Capture the cell that displays the provided text and extract its (x, y) central coordinate. 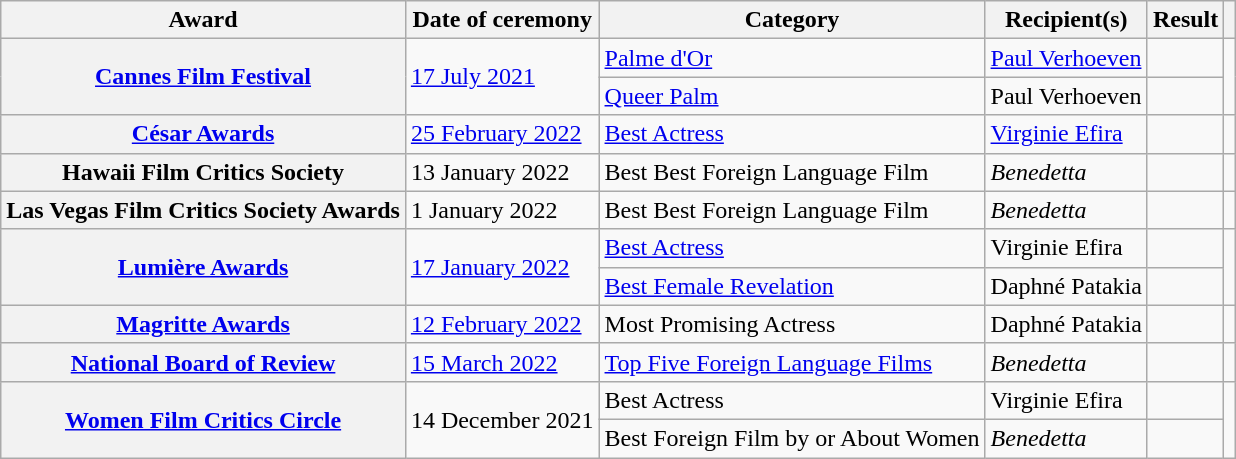
Women Film Critics Circle (204, 419)
Most Promising Actress (792, 324)
25 February 2022 (502, 134)
Recipient(s) (1066, 20)
Magritte Awards (204, 324)
Lumière Awards (204, 267)
Best Female Revelation (792, 286)
Award (204, 20)
Palme d'Or (792, 58)
17 January 2022 (502, 267)
Best Foreign Film by or About Women (792, 438)
13 January 2022 (502, 172)
Hawaii Film Critics Society (204, 172)
14 December 2021 (502, 419)
Las Vegas Film Critics Society Awards (204, 210)
Result (1185, 20)
Top Five Foreign Language Films (792, 362)
1 January 2022 (502, 210)
Category (792, 20)
Date of ceremony (502, 20)
Queer Palm (792, 96)
12 February 2022 (502, 324)
César Awards (204, 134)
National Board of Review (204, 362)
15 March 2022 (502, 362)
Cannes Film Festival (204, 77)
17 July 2021 (502, 77)
